For the text-containing cell, return its midpoint in (x, y) coordinate format. 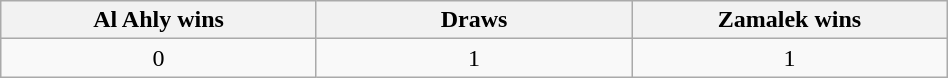
Zamalek wins (790, 20)
Al Ahly wins (158, 20)
0 (158, 58)
Draws (474, 20)
